From the cell containing the given text, extract its center point as [X, Y] coordinate. 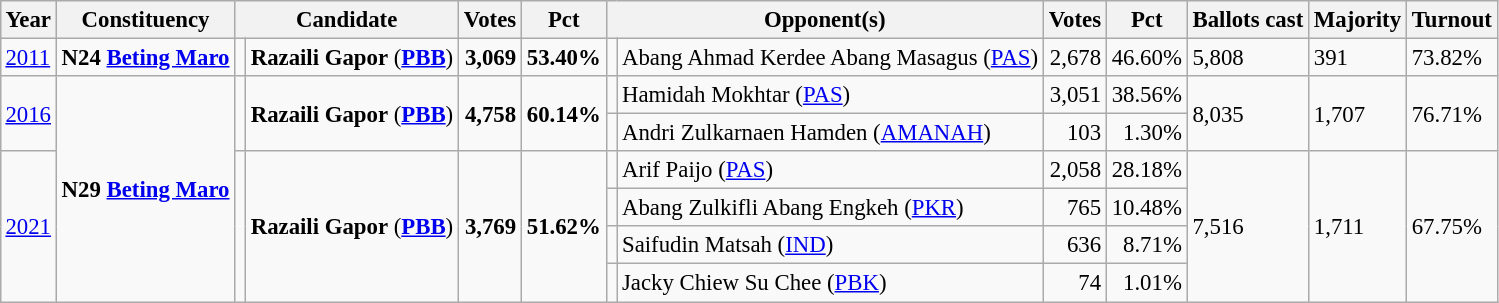
Candidate [347, 20]
3,769 [490, 226]
Abang Ahmad Kerdee Abang Masagus (PAS) [830, 57]
3,069 [490, 57]
2011 [28, 57]
2,058 [1074, 170]
51.62% [564, 226]
53.40% [564, 57]
Abang Zulkifli Abang Engkeh (PKR) [830, 208]
38.56% [1146, 95]
Arif Paijo (PAS) [830, 170]
2016 [28, 114]
765 [1074, 208]
391 [1358, 57]
2,678 [1074, 57]
636 [1074, 245]
Turnout [1452, 20]
Jacky Chiew Su Chee (PBK) [830, 283]
46.60% [1146, 57]
1,707 [1358, 114]
Andri Zulkarnaen Hamden (AMANAH) [830, 133]
74 [1074, 283]
Hamidah Mokhtar (PAS) [830, 95]
Constituency [145, 20]
4,758 [490, 114]
60.14% [564, 114]
Ballots cast [1248, 20]
Opponent(s) [824, 20]
103 [1074, 133]
73.82% [1452, 57]
67.75% [1452, 226]
Majority [1358, 20]
7,516 [1248, 226]
3,051 [1074, 95]
1.01% [1146, 283]
76.71% [1452, 114]
1,711 [1358, 226]
8,035 [1248, 114]
8.71% [1146, 245]
10.48% [1146, 208]
5,808 [1248, 57]
1.30% [1146, 133]
N24 Beting Maro [145, 57]
Year [28, 20]
28.18% [1146, 170]
N29 Beting Maro [145, 189]
Saifudin Matsah (IND) [830, 245]
2021 [28, 226]
